Extract the (X, Y) coordinate from the center of the cell holding the provided text.  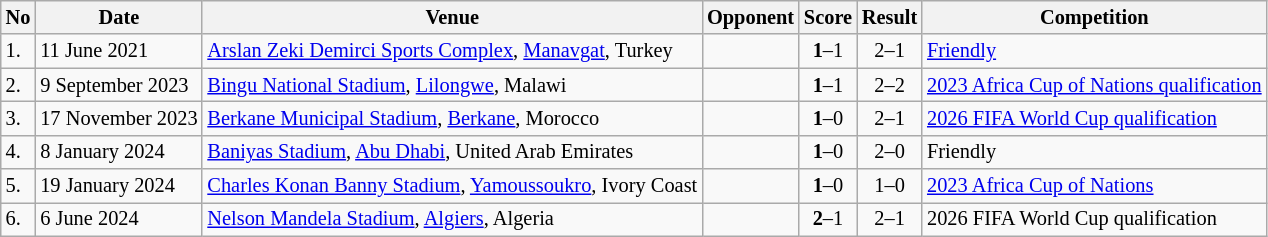
2–0 (890, 152)
4. (18, 152)
Date (118, 17)
Berkane Municipal Stadium, Berkane, Morocco (452, 118)
2023 Africa Cup of Nations qualification (1094, 85)
Arslan Zeki Demirci Sports Complex, Manavgat, Turkey (452, 51)
Opponent (750, 17)
8 January 2024 (118, 152)
17 November 2023 (118, 118)
2. (18, 85)
2–2 (890, 85)
1. (18, 51)
9 September 2023 (118, 85)
6. (18, 219)
No (18, 17)
Charles Konan Banny Stadium, Yamoussoukro, Ivory Coast (452, 186)
Score (828, 17)
Competition (1094, 17)
Venue (452, 17)
5. (18, 186)
Bingu National Stadium, Lilongwe, Malawi (452, 85)
Baniyas Stadium, Abu Dhabi, United Arab Emirates (452, 152)
Result (890, 17)
6 June 2024 (118, 219)
Nelson Mandela Stadium, Algiers, Algeria (452, 219)
3. (18, 118)
19 January 2024 (118, 186)
2023 Africa Cup of Nations (1094, 186)
11 June 2021 (118, 51)
